Provide the [x, y] coordinate of the cell's center where the given text is located.  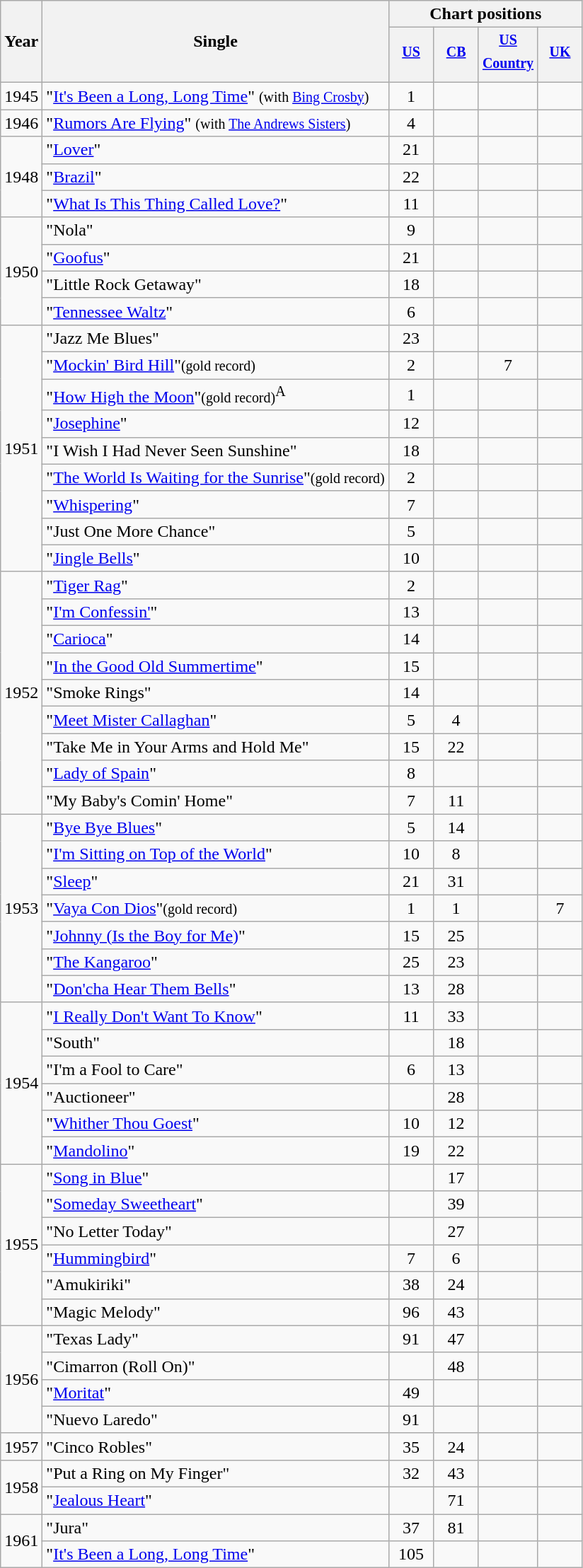
105 [411, 1555]
"My Baby's Comin' Home" [215, 801]
1951 [21, 448]
"Jingle Bells" [215, 558]
"I Really Don't Want To Know" [215, 1016]
1952 [21, 693]
"Cinco Robles" [215, 1446]
"I'm Sitting on Top of the World" [215, 854]
"I'm Confessin'" [215, 612]
"Auctioneer" [215, 1097]
38 [411, 1285]
"Whither Thou Goest" [215, 1124]
UK [560, 55]
"Meet Mister Callaghan" [215, 720]
"Smoke Rings" [215, 693]
1945 [21, 96]
1961 [21, 1541]
"Goofus" [215, 257]
27 [456, 1231]
"The World Is Waiting for the Sunrise"(gold record) [215, 477]
48 [456, 1366]
"Jura" [215, 1528]
Chart positions [485, 14]
"Whispering" [215, 504]
1957 [21, 1446]
"Put a Ring on My Finger" [215, 1474]
"Tiger Rag" [215, 585]
"Cimarron (Roll On)" [215, 1366]
"In the Good Old Summertime" [215, 666]
"Lady of Spain" [215, 774]
1954 [21, 1083]
"Sleep" [215, 881]
"Just One More Chance" [215, 531]
"Bye Bye Blues" [215, 827]
"Jazz Me Blues" [215, 338]
17 [456, 1178]
35 [411, 1446]
"Hummingbird" [215, 1258]
1950 [21, 271]
"What Is This Thing Called Love?" [215, 204]
"The Kangaroo" [215, 962]
"Song in Blue" [215, 1178]
"Magic Melody" [215, 1312]
37 [411, 1528]
"Tennessee Waltz" [215, 311]
"Carioca" [215, 639]
"Amukiriki" [215, 1285]
"Josephine" [215, 424]
"Texas Lady" [215, 1339]
1956 [21, 1379]
39 [456, 1204]
"Moritat" [215, 1393]
"Mandolino" [215, 1151]
33 [456, 1016]
"Johnny (Is the Boy for Me)" [215, 935]
1958 [21, 1487]
"I Wish I Had Never Seen Sunshine" [215, 451]
"I'm a Fool to Care" [215, 1070]
"Mockin' Bird Hill"(gold record) [215, 365]
"Nuevo Laredo" [215, 1419]
"No Letter Today" [215, 1231]
1946 [21, 123]
"It's Been a Long, Long Time" (with Bing Crosby) [215, 96]
1948 [21, 177]
49 [411, 1393]
1955 [21, 1245]
71 [456, 1501]
US Country [508, 55]
47 [456, 1339]
96 [411, 1312]
Single [215, 42]
US [411, 55]
19 [411, 1151]
"Rumors Are Flying" (with The Andrews Sisters) [215, 123]
CB [456, 55]
"South" [215, 1043]
Year [21, 42]
9 [411, 231]
"Don'cha Hear Them Bells" [215, 989]
32 [411, 1474]
"Little Rock Getaway" [215, 284]
"How High the Moon"(gold record)A [215, 395]
"It's Been a Long, Long Time" [215, 1555]
31 [456, 881]
"Jealous Heart" [215, 1501]
"Vaya Con Dios"(gold record) [215, 908]
81 [456, 1528]
"Brazil" [215, 177]
"Lover" [215, 150]
"Take Me in Your Arms and Hold Me" [215, 747]
1953 [21, 908]
"Someday Sweetheart" [215, 1204]
"Nola" [215, 231]
